Output the [x, y] coordinate of the center of the cell containing the given text.  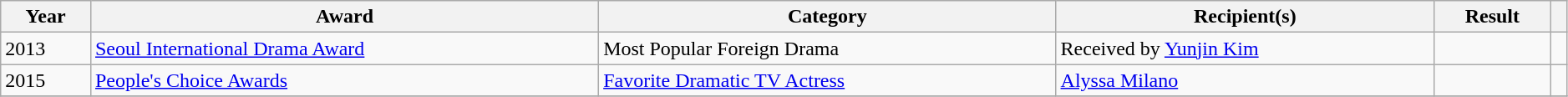
Award [344, 17]
Favorite Dramatic TV Actress [827, 80]
Recipient(s) [1245, 17]
People's Choice Awards [344, 80]
Category [827, 17]
Year [46, 17]
2013 [46, 48]
2015 [46, 80]
Result [1492, 17]
Most Popular Foreign Drama [827, 48]
Received by Yunjin Kim [1245, 48]
Seoul International Drama Award [344, 48]
Alyssa Milano [1245, 80]
